Return (X, Y) of the center of cell containing provided text 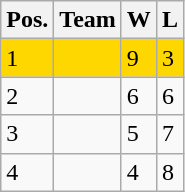
8 (170, 172)
L (170, 20)
5 (138, 134)
Pos. (28, 20)
1 (28, 58)
Team (88, 20)
9 (138, 58)
W (138, 20)
7 (170, 134)
2 (28, 96)
